Provide the (X, Y) coordinate of the cell's center where the given text is located.  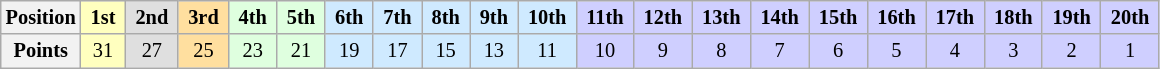
8th (446, 17)
8 (721, 51)
2nd (152, 17)
18th (1013, 17)
Points (41, 51)
9th (494, 17)
9 (663, 51)
31 (104, 51)
Position (41, 17)
7 (779, 51)
15 (446, 51)
17th (955, 17)
5th (301, 17)
3 (1013, 51)
13 (494, 51)
4 (955, 51)
13th (721, 17)
12th (663, 17)
3rd (203, 17)
7th (397, 17)
5 (896, 51)
25 (203, 51)
23 (253, 51)
14th (779, 17)
16th (896, 17)
17 (397, 51)
10th (547, 17)
19 (349, 51)
1st (104, 17)
6 (838, 51)
21 (301, 51)
6th (349, 17)
15th (838, 17)
10 (604, 51)
4th (253, 17)
1 (1130, 51)
19th (1071, 17)
27 (152, 51)
11 (547, 51)
2 (1071, 51)
11th (604, 17)
20th (1130, 17)
